Output the [X, Y] coordinate of the center of the cell containing the given text.  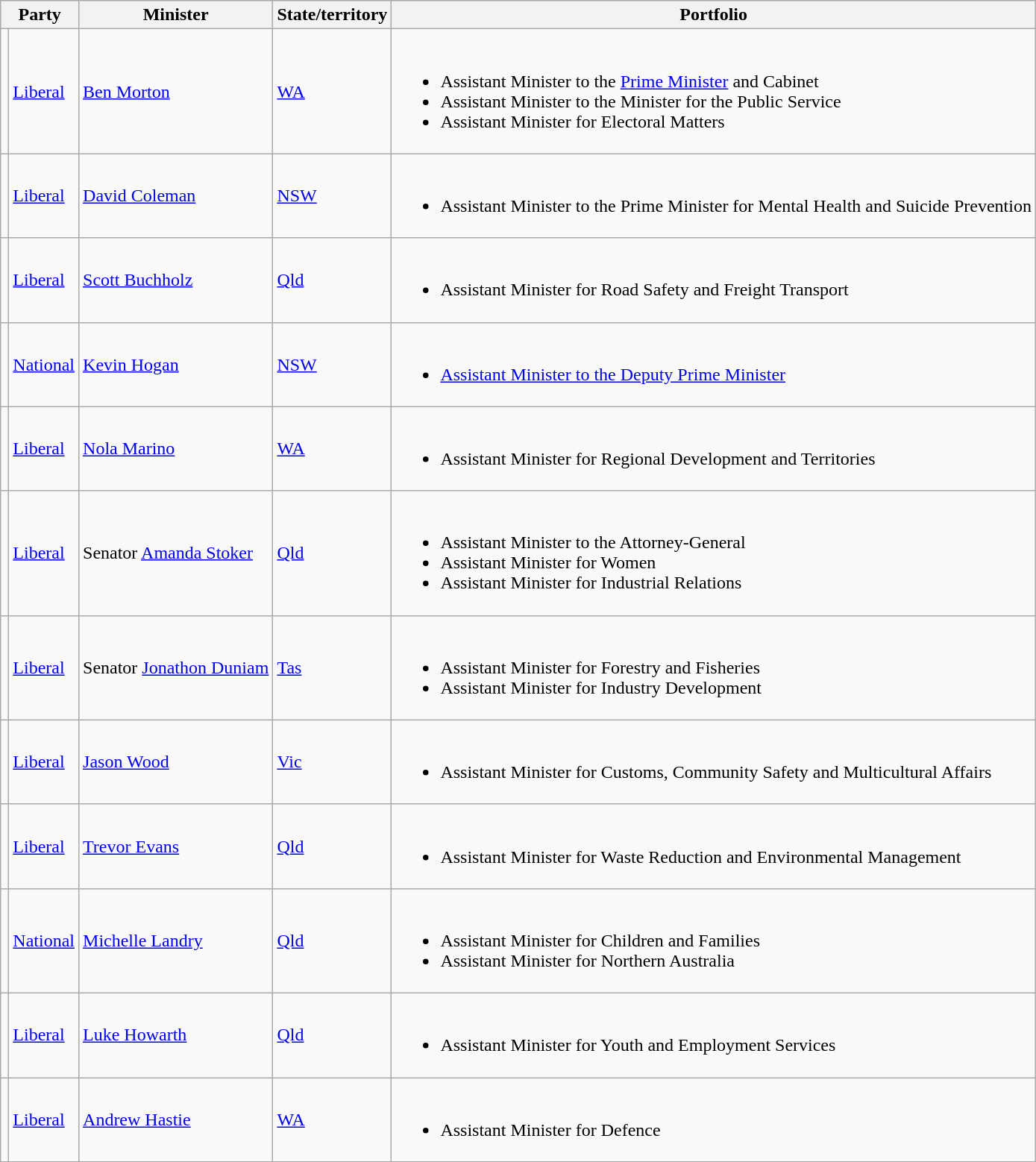
Assistant Minister to the Prime Minister and CabinetAssistant Minister to the Minister for the Public ServiceAssistant Minister for Electoral Matters [714, 91]
Jason Wood [176, 762]
State/territory [333, 15]
Trevor Evans [176, 846]
Senator Jonathon Duniam [176, 668]
Assistant Minister for Children and FamiliesAssistant Minister for Northern Australia [714, 940]
Assistant Minister to the Deputy Prime Minister [714, 364]
Nola Marino [176, 449]
Assistant Minister for Road Safety and Freight Transport [714, 280]
Minister [176, 15]
Assistant Minister for Waste Reduction and Environmental Management [714, 846]
Assistant Minister to the Attorney-GeneralAssistant Minister for WomenAssistant Minister for Industrial Relations [714, 553]
David Coleman [176, 195]
Tas [333, 668]
Michelle Landry [176, 940]
Vic [333, 762]
Andrew Hastie [176, 1119]
Ben Morton [176, 91]
Assistant Minister to the Prime Minister for Mental Health and Suicide Prevention [714, 195]
Assistant Minister for Defence [714, 1119]
Assistant Minister for Regional Development and Territories [714, 449]
Portfolio [714, 15]
Party [40, 15]
Assistant Minister for Youth and Employment Services [714, 1035]
Assistant Minister for Forestry and FisheriesAssistant Minister for Industry Development [714, 668]
Scott Buchholz [176, 280]
Assistant Minister for Customs, Community Safety and Multicultural Affairs [714, 762]
Kevin Hogan [176, 364]
Luke Howarth [176, 1035]
Senator Amanda Stoker [176, 553]
